Extract the [X, Y] coordinate from the center of the cell holding the provided text.  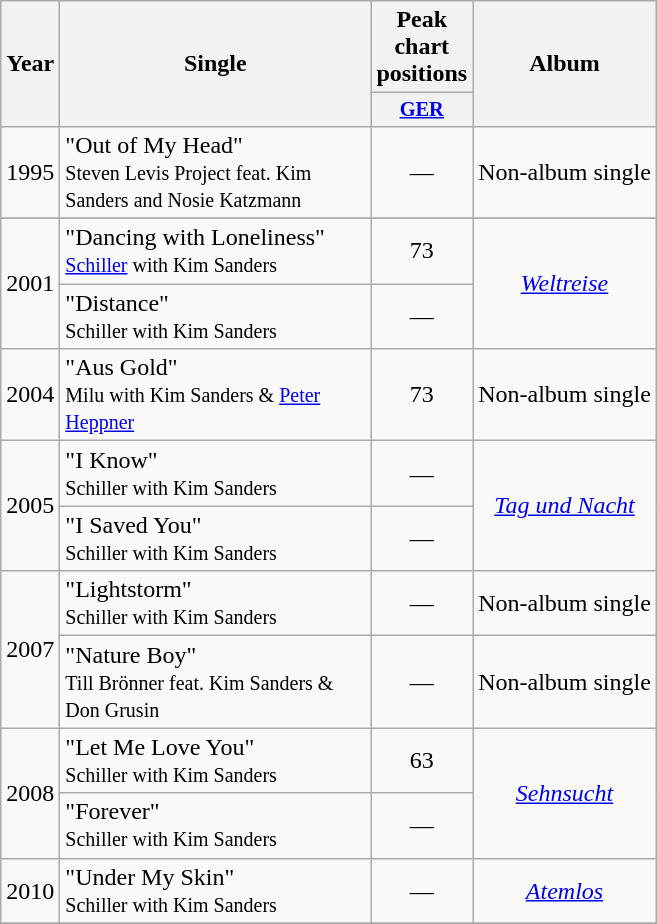
"Let Me Love You"Schiller with Kim Sanders [216, 760]
2005 [30, 506]
2007 [30, 650]
Album [565, 64]
GER [422, 110]
"Nature Boy" Till Brönner feat. Kim Sanders & Don Grusin [216, 682]
2001 [30, 284]
Sehnsucht [565, 793]
Weltreise [565, 284]
"Under My Skin"Schiller with Kim Sanders [216, 890]
Single [216, 64]
2008 [30, 793]
"Out of My Head" Steven Levis Project feat. Kim Sanders and Nosie Katzmann [216, 172]
2004 [30, 395]
"Dancing with Loneliness" Schiller with Kim Sanders [216, 252]
"Forever"Schiller with Kim Sanders [216, 826]
"I Saved You" Schiller with Kim Sanders [216, 538]
63 [422, 760]
Atemlos [565, 890]
Year [30, 64]
"Lightstorm"Schiller with Kim Sanders [216, 604]
Peak chart positions [422, 47]
"I Know"Schiller with Kim Sanders [216, 474]
"Aus Gold" Milu with Kim Sanders & Peter Heppner [216, 395]
"Distance" Schiller with Kim Sanders [216, 316]
2010 [30, 890]
1995 [30, 172]
Tag und Nacht [565, 506]
